Scan for the cell matching the given text and deliver its (x, y) coordinate at center. 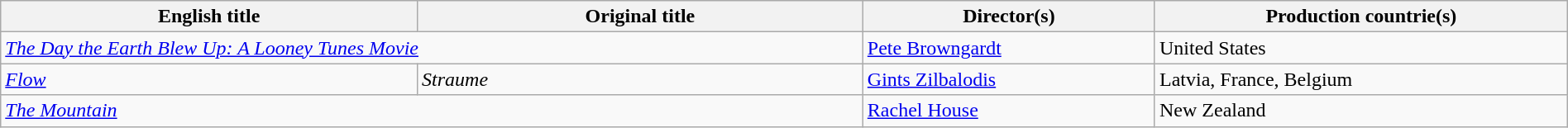
Flow (209, 79)
Rachel House (1009, 111)
Latvia, France, Belgium (1361, 79)
United States (1361, 48)
Original title (640, 17)
The Mountain (432, 111)
Production countrie(s) (1361, 17)
Straume (640, 79)
Gints Zilbalodis (1009, 79)
Director(s) (1009, 17)
New Zealand (1361, 111)
Pete Browngardt (1009, 48)
English title (209, 17)
The Day the Earth Blew Up: A Looney Tunes Movie (432, 48)
